Find where the given text appears and provide that cell's center as (X, Y) coordinate. 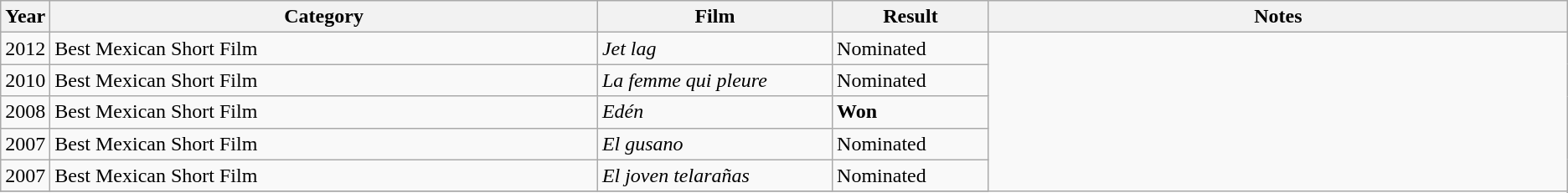
El gusano (714, 144)
La femme qui pleure (714, 80)
2010 (25, 80)
Edén (714, 112)
Jet lag (714, 48)
2008 (25, 112)
Result (911, 17)
Year (25, 17)
Notes (1278, 17)
Won (911, 112)
El joven telarañas (714, 175)
2012 (25, 48)
Category (324, 17)
Film (714, 17)
